Extract the [X, Y] coordinate from the center of the cell holding the provided text.  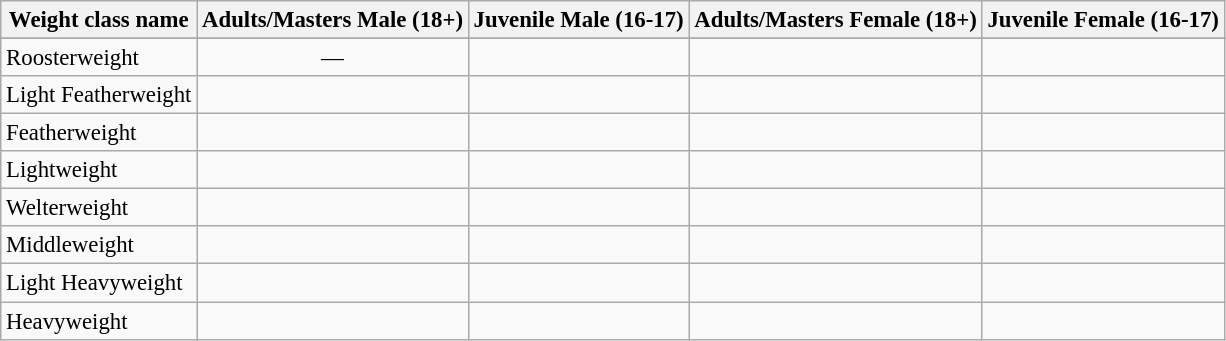
— [333, 58]
Weight class name [99, 20]
Middleweight [99, 245]
Light Featherweight [99, 95]
Juvenile Female (16-17) [1103, 20]
Light Heavyweight [99, 283]
Adults/Masters Female (18+) [836, 20]
Adults/Masters Male (18+) [333, 20]
Lightweight [99, 170]
Juvenile Male (16-17) [578, 20]
Welterweight [99, 208]
Heavyweight [99, 321]
Roosterweight [99, 58]
Featherweight [99, 133]
